For the text-containing cell, return its midpoint in (X, Y) coordinate format. 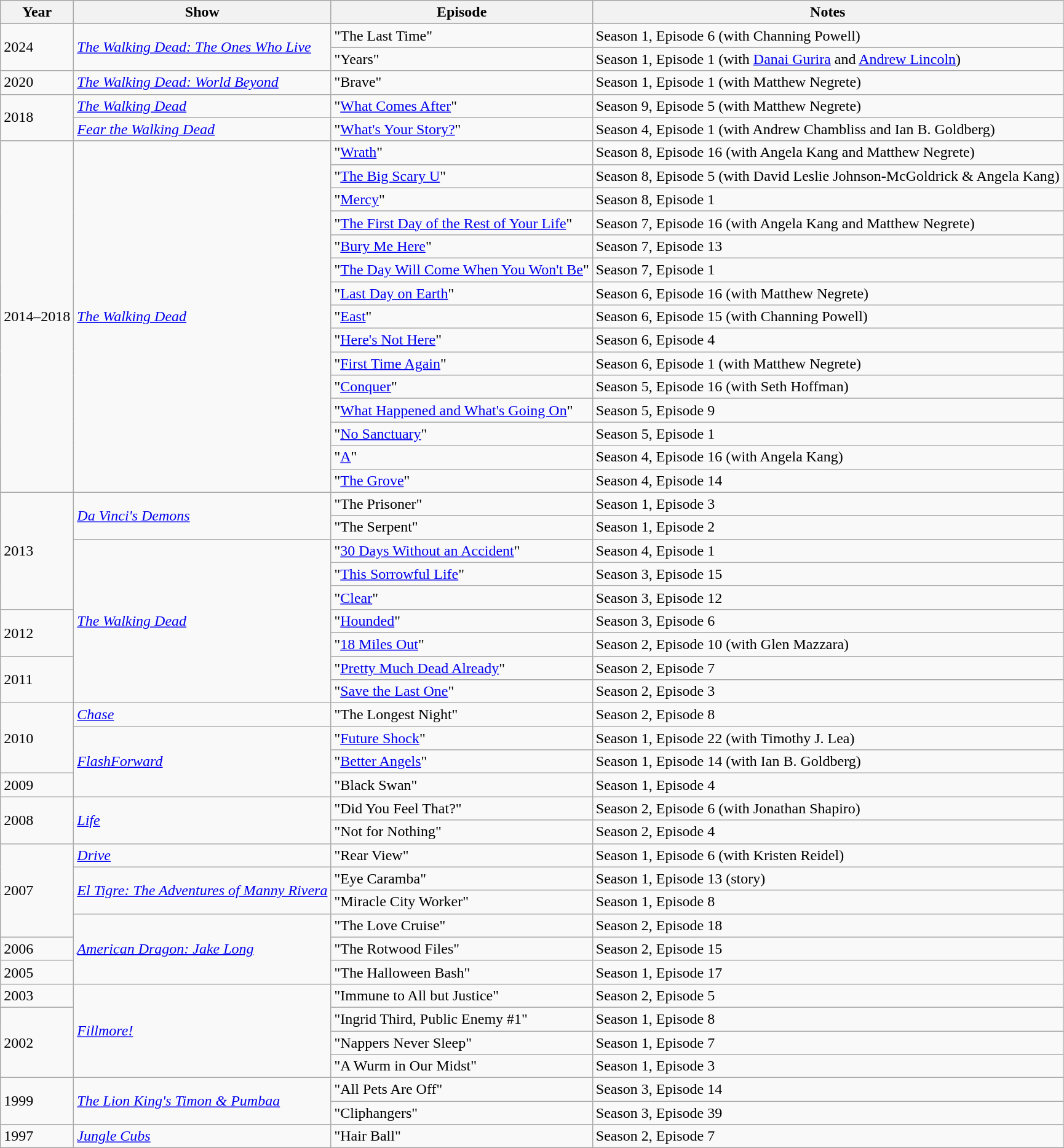
1997 (37, 1136)
2003 (37, 995)
Season 2, Episode 4 (828, 832)
"Nappers Never Sleep" (461, 1043)
2006 (37, 949)
Season 1, Episode 17 (828, 972)
"The First Day of the Rest of Your Life" (461, 223)
Season 2, Episode 15 (828, 949)
Season 1, Episode 4 (828, 785)
Season 4, Episode 1 (828, 551)
Year (37, 12)
Season 8, Episode 1 (828, 199)
"18 Miles Out" (461, 644)
"Wrath" (461, 153)
"Clear" (461, 597)
Season 3, Episode 12 (828, 597)
"Years" (461, 59)
Season 3, Episode 15 (828, 574)
Drive (202, 855)
"The Halloween Bash" (461, 972)
"30 Days Without an Accident" (461, 551)
"Last Day on Earth" (461, 293)
"No Sanctuary" (461, 434)
"The Last Time" (461, 36)
Episode (461, 12)
2005 (37, 972)
2002 (37, 1042)
Season 5, Episode 9 (828, 410)
"Pretty Much Dead Already" (461, 668)
Season 6, Episode 16 (with Matthew Negrete) (828, 293)
"The Day Will Come When You Won't Be" (461, 269)
"Immune to All but Justice" (461, 995)
2012 (37, 632)
"Rear View" (461, 855)
"Cliphangers" (461, 1113)
"The Rotwood Files" (461, 949)
2007 (37, 890)
Season 5, Episode 16 (with Seth Hoffman) (828, 387)
Season 4, Episode 14 (828, 480)
Season 8, Episode 16 (with Angela Kang and Matthew Negrete) (828, 153)
Life (202, 820)
"Bury Me Here" (461, 246)
Fear the Walking Dead (202, 129)
"The Prisoner" (461, 504)
Season 3, Episode 6 (828, 621)
"Miracle City Worker" (461, 902)
Season 3, Episode 14 (828, 1090)
2024 (37, 47)
2014–2018 (37, 316)
Season 2, Episode 3 (828, 692)
Season 1, Episode 1 (with Danai Gurira and Andrew Lincoln) (828, 59)
"What's Your Story?" (461, 129)
Season 8, Episode 5 (with David Leslie Johnson-McGoldrick & Angela Kang) (828, 176)
2013 (37, 551)
"The Grove" (461, 480)
Fillmore! (202, 1030)
The Lion King's Timon & Pumbaa (202, 1101)
"The Serpent" (461, 527)
2011 (37, 679)
"Mercy" (461, 199)
El Tigre: The Adventures of Manny Rivera (202, 890)
"Hounded" (461, 621)
"This Sorrowful Life" (461, 574)
Season 4, Episode 1 (with Andrew Chambliss and Ian B. Goldberg) (828, 129)
"Not for Nothing" (461, 832)
"A" (461, 457)
"Brave" (461, 82)
Season 1, Episode 7 (828, 1043)
"Conquer" (461, 387)
Da Vinci's Demons (202, 516)
Season 1, Episode 2 (828, 527)
"All Pets Are Off" (461, 1090)
Season 2, Episode 8 (828, 715)
2008 (37, 820)
Season 4, Episode 16 (with Angela Kang) (828, 457)
Season 6, Episode 15 (with Channing Powell) (828, 317)
Season 2, Episode 5 (828, 995)
"Save the Last One" (461, 692)
"The Longest Night" (461, 715)
"Hair Ball" (461, 1136)
2018 (37, 118)
Season 1, Episode 6 (with Kristen Reidel) (828, 855)
FlashForward (202, 762)
Season 1, Episode 22 (with Timothy J. Lea) (828, 738)
"A Wurm in Our Midst" (461, 1066)
"East" (461, 317)
The Walking Dead: World Beyond (202, 82)
"Did You Feel That?" (461, 808)
Notes (828, 12)
Season 7, Episode 13 (828, 246)
American Dragon: Jake Long (202, 949)
"Black Swan" (461, 785)
2009 (37, 785)
"Eye Caramba" (461, 879)
Season 3, Episode 39 (828, 1113)
Season 2, Episode 18 (828, 925)
"What Happened and What's Going On" (461, 410)
Season 5, Episode 1 (828, 434)
Season 7, Episode 1 (828, 269)
Season 2, Episode 10 (with Glen Mazzara) (828, 644)
1999 (37, 1101)
Season 9, Episode 5 (with Matthew Negrete) (828, 106)
2020 (37, 82)
Season 6, Episode 4 (828, 340)
"Here's Not Here" (461, 340)
"First Time Again" (461, 364)
2010 (37, 738)
The Walking Dead: The Ones Who Live (202, 47)
"The Love Cruise" (461, 925)
Season 1, Episode 1 (with Matthew Negrete) (828, 82)
Jungle Cubs (202, 1136)
Season 1, Episode 14 (with Ian B. Goldberg) (828, 762)
Chase (202, 715)
Season 7, Episode 16 (with Angela Kang and Matthew Negrete) (828, 223)
"Ingrid Third, Public Enemy #1" (461, 1019)
"Better Angels" (461, 762)
Season 1, Episode 6 (with Channing Powell) (828, 36)
Season 1, Episode 13 (story) (828, 879)
"What Comes After" (461, 106)
Season 2, Episode 6 (with Jonathan Shapiro) (828, 808)
"Future Shock" (461, 738)
Season 6, Episode 1 (with Matthew Negrete) (828, 364)
Show (202, 12)
"The Big Scary U" (461, 176)
